Search for the cell housing the specified text and yield its (x, y) center coordinate. 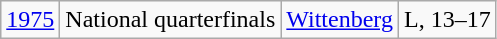
Wittenberg (340, 20)
1975 (30, 20)
L, 13–17 (447, 20)
National quarterfinals (170, 20)
